Determine the [x, y] coordinate at the center of the cell enclosing the given text.  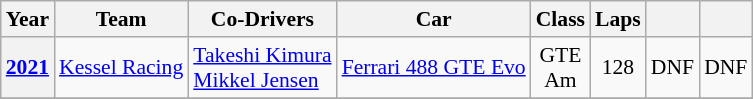
Class [560, 19]
Kessel Racing [121, 68]
Laps [618, 19]
Co-Drivers [262, 19]
128 [618, 68]
Takeshi Kimura Mikkel Jensen [262, 68]
Team [121, 19]
2021 [28, 68]
Car [434, 19]
Year [28, 19]
GTEAm [560, 68]
Ferrari 488 GTE Evo [434, 68]
